Pinpoint the cell where the given text exists, returning its [x, y] midpoint coordinate. 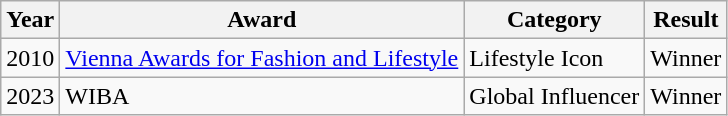
2023 [30, 96]
Global Influencer [554, 96]
Year [30, 20]
Award [262, 20]
2010 [30, 58]
WIBA [262, 96]
Result [686, 20]
Category [554, 20]
Vienna Awards for Fashion and Lifestyle [262, 58]
Lifestyle Icon [554, 58]
